Provide the (x, y) coordinate of the cell's center where the given text is located.  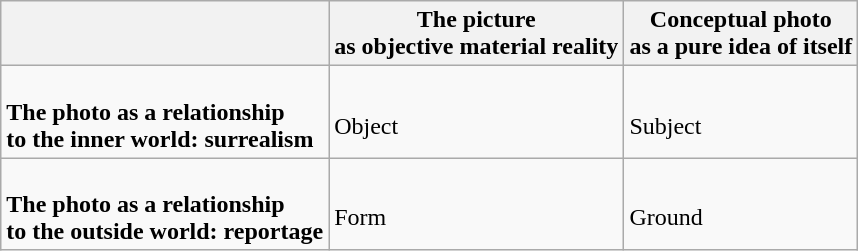
Form (476, 204)
The photo as a relationshipto the inner world: surrealism (165, 112)
The photo as a relationshipto the outside world: reportage (165, 204)
The pictureas objective material reality (476, 34)
Object (476, 112)
Subject (741, 112)
Ground (741, 204)
Conceptual photoas a pure idea of itself (741, 34)
